Scan for the cell matching the given text and deliver its [x, y] coordinate at center. 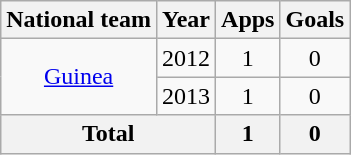
National team [79, 20]
Year [186, 20]
Guinea [79, 77]
Total [108, 134]
2013 [186, 96]
Apps [248, 20]
2012 [186, 58]
Goals [315, 20]
